Pinpoint the cell where the given text exists, returning its [x, y] midpoint coordinate. 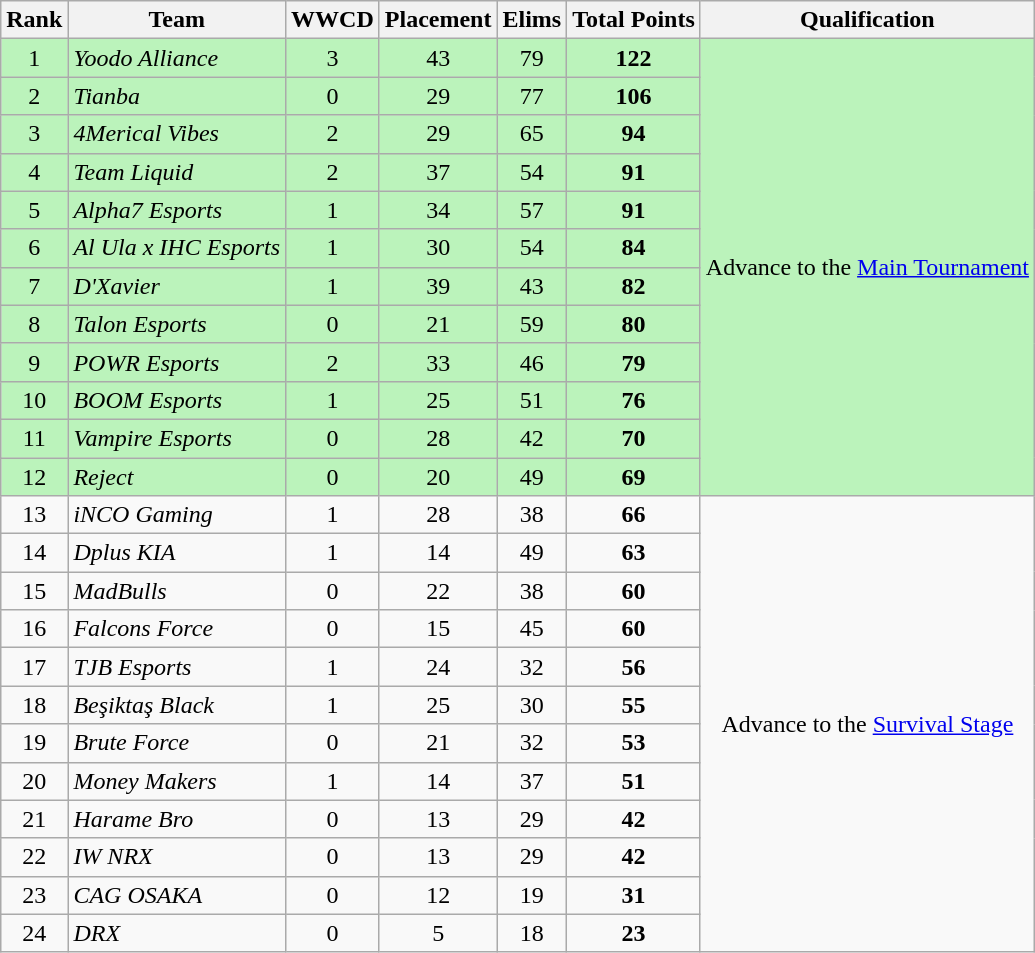
69 [634, 477]
Al Ula x IHC Esports [177, 248]
Reject [177, 477]
66 [634, 515]
76 [634, 400]
55 [634, 705]
10 [34, 400]
11 [34, 438]
16 [34, 629]
IW NRX [177, 857]
Advance to the Survival Stage [867, 724]
Tianba [177, 96]
63 [634, 553]
iNCO Gaming [177, 515]
Talon Esports [177, 324]
WWCD [333, 20]
8 [34, 324]
Dplus KIA [177, 553]
33 [438, 362]
65 [532, 134]
Advance to the Main Tournament [867, 268]
6 [34, 248]
Money Makers [177, 781]
Falcons Force [177, 629]
59 [532, 324]
17 [34, 667]
D'Xavier [177, 286]
70 [634, 438]
Beşiktaş Black [177, 705]
DRX [177, 933]
Yoodo Alliance [177, 58]
106 [634, 96]
Harame Bro [177, 819]
45 [532, 629]
Vampire Esports [177, 438]
Alpha7 Esports [177, 210]
31 [634, 895]
46 [532, 362]
Total Points [634, 20]
Placement [438, 20]
4Merical Vibes [177, 134]
94 [634, 134]
BOOM Esports [177, 400]
Qualification [867, 20]
CAG OSAKA [177, 895]
84 [634, 248]
77 [532, 96]
Elims [532, 20]
Team Liquid [177, 172]
7 [34, 286]
82 [634, 286]
53 [634, 743]
Rank [34, 20]
TJB Esports [177, 667]
57 [532, 210]
34 [438, 210]
9 [34, 362]
80 [634, 324]
4 [34, 172]
POWR Esports [177, 362]
122 [634, 58]
Brute Force [177, 743]
Team [177, 20]
56 [634, 667]
MadBulls [177, 591]
39 [438, 286]
